From the cell containing the given text, extract its center point as (X, Y) coordinate. 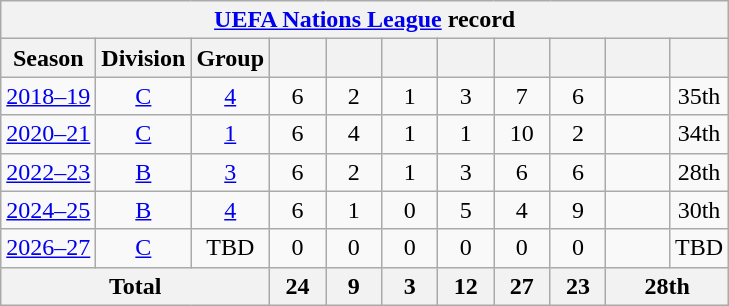
23 (578, 286)
24 (298, 286)
5 (466, 210)
30th (698, 210)
2024–25 (48, 210)
Season (48, 58)
27 (522, 286)
2022–23 (48, 172)
UEFA Nations League record (365, 20)
2018–19 (48, 96)
7 (522, 96)
Group (230, 58)
Division (144, 58)
Total (136, 286)
10 (522, 134)
34th (698, 134)
12 (466, 286)
2020–21 (48, 134)
35th (698, 96)
2026–27 (48, 248)
